Return [X, Y] of the center of cell containing provided text 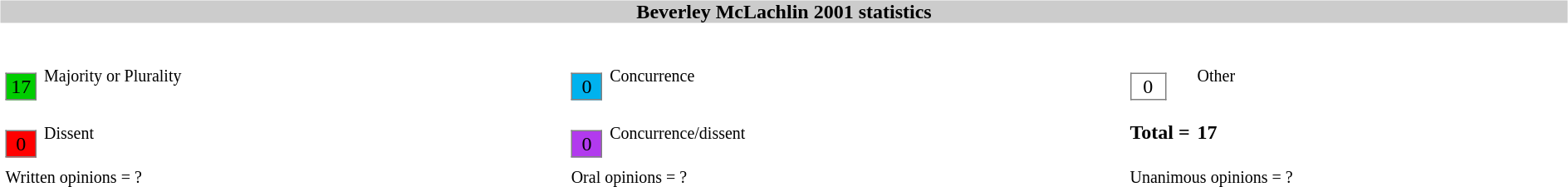
Total = [1159, 132]
Concurrence/dissent [865, 132]
Other [1380, 76]
Majority or Plurality [304, 76]
Dissent [304, 132]
Beverley McLachlin 2001 statistics [784, 12]
Concurrence [865, 76]
